Find where the given text appears and provide that cell's center as (X, Y) coordinate. 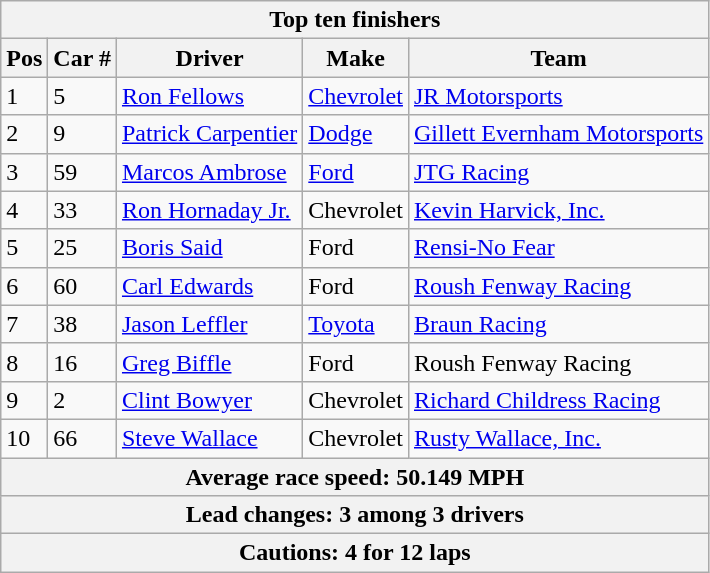
Rusty Wallace, Inc. (558, 438)
6 (24, 286)
Ron Hornaday Jr. (209, 210)
Ron Fellows (209, 96)
Top ten finishers (355, 20)
25 (82, 248)
4 (24, 210)
59 (82, 172)
Marcos Ambrose (209, 172)
Clint Bowyer (209, 400)
Cautions: 4 for 12 laps (355, 553)
7 (24, 324)
8 (24, 362)
Kevin Harvick, Inc. (558, 210)
Dodge (356, 134)
JTG Racing (558, 172)
Patrick Carpentier (209, 134)
Greg Biffle (209, 362)
Lead changes: 3 among 3 drivers (355, 515)
Carl Edwards (209, 286)
Average race speed: 50.149 MPH (355, 477)
Braun Racing (558, 324)
1 (24, 96)
66 (82, 438)
Jason Leffler (209, 324)
Boris Said (209, 248)
Gillett Evernham Motorsports (558, 134)
Steve Wallace (209, 438)
Richard Childress Racing (558, 400)
Team (558, 58)
3 (24, 172)
33 (82, 210)
38 (82, 324)
Toyota (356, 324)
Pos (24, 58)
Rensi-No Fear (558, 248)
Driver (209, 58)
60 (82, 286)
JR Motorsports (558, 96)
Make (356, 58)
10 (24, 438)
Car # (82, 58)
16 (82, 362)
